Find where the given text appears and provide that cell's center as [X, Y] coordinate. 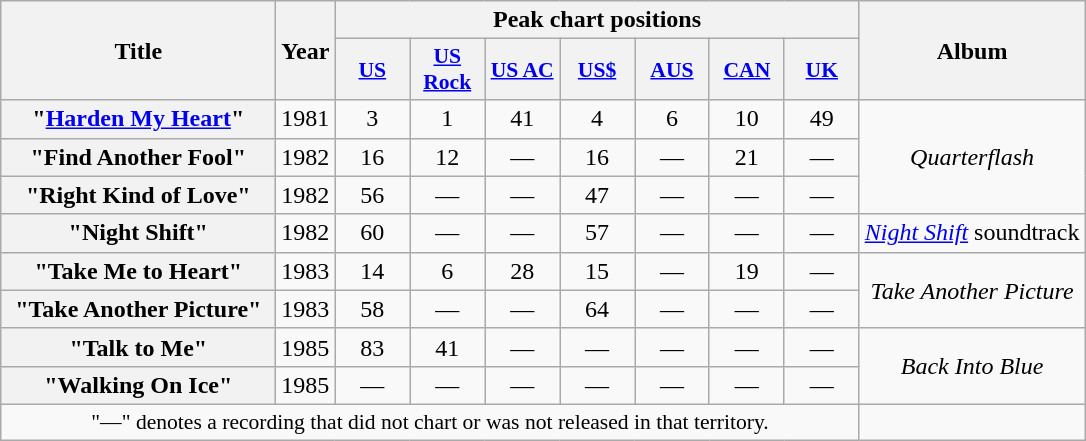
"Right Kind of Love" [138, 195]
"Talk to Me" [138, 347]
CAN [746, 70]
57 [598, 233]
US [372, 70]
AUS [672, 70]
Back Into Blue [972, 366]
1981 [306, 119]
Peak chart positions [597, 20]
83 [372, 347]
Night Shift soundtrack [972, 233]
"Find Another Fool" [138, 157]
15 [598, 271]
US AC [522, 70]
64 [598, 309]
19 [746, 271]
1 [448, 119]
4 [598, 119]
"Take Another Picture" [138, 309]
10 [746, 119]
58 [372, 309]
"—" denotes a recording that did not chart or was not released in that territory. [430, 422]
47 [598, 195]
56 [372, 195]
Quarterflash [972, 157]
49 [822, 119]
"Walking On Ice" [138, 385]
12 [448, 157]
21 [746, 157]
"Harden My Heart" [138, 119]
"Take Me to Heart" [138, 271]
14 [372, 271]
28 [522, 271]
Title [138, 50]
Album [972, 50]
UK [822, 70]
"Night Shift" [138, 233]
Take Another Picture [972, 290]
60 [372, 233]
Year [306, 50]
3 [372, 119]
US Rock [448, 70]
US$ [598, 70]
